Scan for the cell matching the given text and deliver its [x, y] coordinate at center. 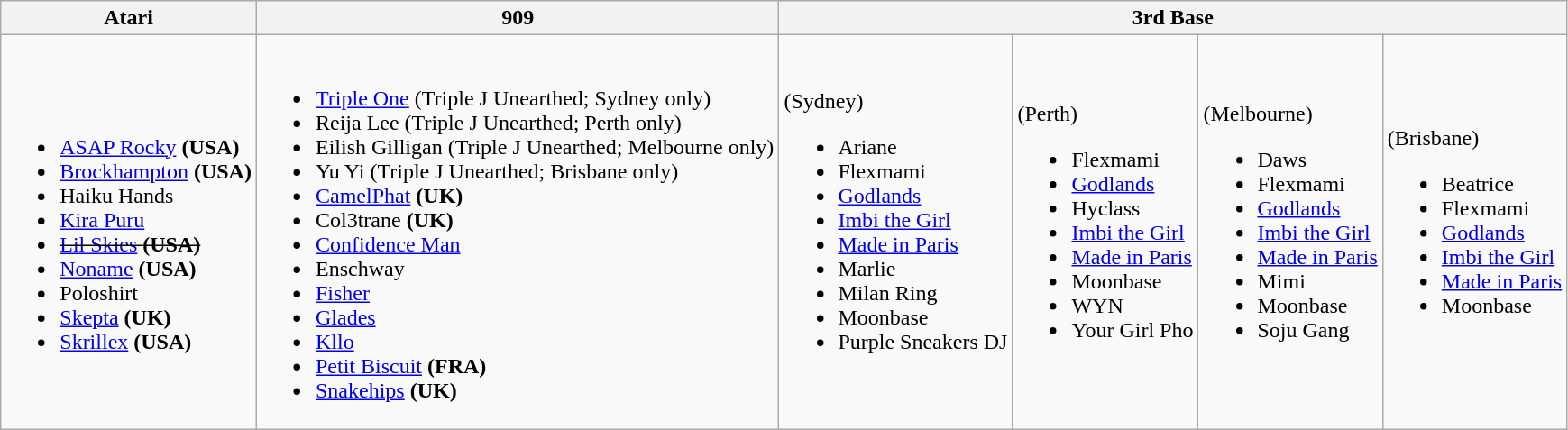
Atari [129, 18]
(Brisbane)BeatriceFlexmamiGodlandsImbi the GirlMade in ParisMoonbase [1474, 233]
(Sydney)ArianeFlexmamiGodlandsImbi the GirlMade in ParisMarlieMilan RingMoonbasePurple Sneakers DJ [896, 233]
(Melbourne)DawsFlexmamiGodlandsImbi the GirlMade in ParisMimiMoonbaseSoju Gang [1290, 233]
3rd Base [1173, 18]
909 [518, 18]
ASAP Rocky (USA)Brockhampton (USA)Haiku HandsKira PuruLil Skies (USA)Noname (USA)PoloshirtSkepta (UK)Skrillex (USA) [129, 233]
(Perth)FlexmamiGodlandsHyclassImbi the GirlMade in ParisMoonbaseWYNYour Girl Pho [1105, 233]
